Scan for the cell matching the given text and deliver its (X, Y) coordinate at center. 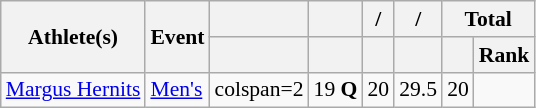
29.5 (418, 90)
Men's (177, 90)
Rank (504, 55)
19 Q (336, 90)
colspan=2 (258, 90)
Event (177, 36)
Margus Hernits (74, 90)
Total (488, 19)
Athlete(s) (74, 36)
